Return the [X, Y] coordinate for the center point of the cell that contains the specified text.  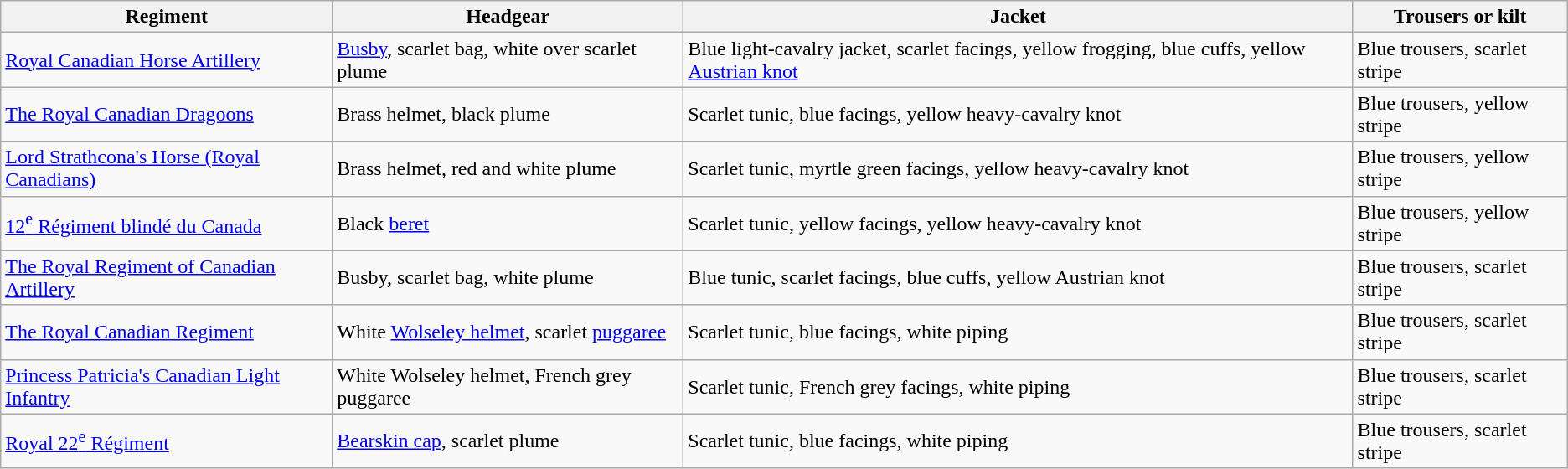
Brass helmet, red and white plume [508, 169]
Princess Patricia's Canadian Light Infantry [167, 387]
Scarlet tunic, myrtle green facings, yellow heavy-cavalry knot [1019, 169]
Busby, scarlet bag, white plume [508, 278]
Black beret [508, 223]
Regiment [167, 17]
12e Régiment blindé du Canada [167, 223]
Scarlet tunic, French grey facings, white piping [1019, 387]
Blue light-cavalry jacket, scarlet facings, yellow frogging, blue cuffs, yellow Austrian knot [1019, 60]
The Royal Regiment of Canadian Artillery [167, 278]
Busby, scarlet bag, white over scarlet plume [508, 60]
Brass helmet, black plume [508, 114]
Blue tunic, scarlet facings, blue cuffs, yellow Austrian knot [1019, 278]
Bearskin cap, scarlet plume [508, 441]
Scarlet tunic, yellow facings, yellow heavy-cavalry knot [1019, 223]
Royal Canadian Horse Artillery [167, 60]
Headgear [508, 17]
The Royal Canadian Regiment [167, 332]
Scarlet tunic, blue facings, yellow heavy-cavalry knot [1019, 114]
Lord Strathcona's Horse (Royal Canadians) [167, 169]
Jacket [1019, 17]
The Royal Canadian Dragoons [167, 114]
White Wolseley helmet, French grey puggaree [508, 387]
White Wolseley helmet, scarlet puggaree [508, 332]
Royal 22e Régiment [167, 441]
Trousers or kilt [1460, 17]
